From the cell containing the given text, extract its center point as (x, y) coordinate. 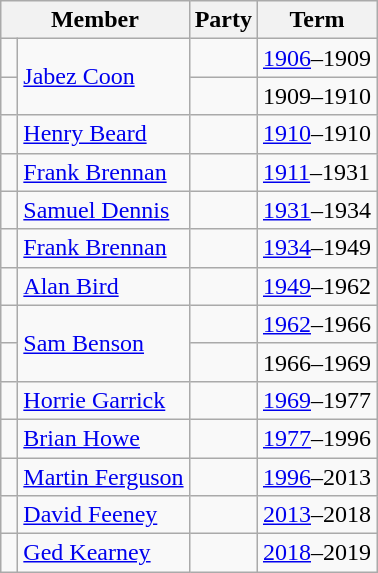
Ged Kearney (104, 553)
1911–1931 (316, 172)
1977–1996 (316, 438)
2013–2018 (316, 515)
1909–1910 (316, 96)
Party (223, 20)
1962–1966 (316, 324)
Samuel Dennis (104, 210)
1949–1962 (316, 286)
Term (316, 20)
David Feeney (104, 515)
Member (95, 20)
1966–1969 (316, 362)
2018–2019 (316, 553)
Martin Ferguson (104, 477)
1931–1934 (316, 210)
Jabez Coon (104, 77)
Brian Howe (104, 438)
1934–1949 (316, 248)
1910–1910 (316, 134)
Sam Benson (104, 343)
1969–1977 (316, 400)
Henry Beard (104, 134)
Horrie Garrick (104, 400)
1906–1909 (316, 58)
Alan Bird (104, 286)
1996–2013 (316, 477)
